For the text-containing cell, return its midpoint in [X, Y] coordinate format. 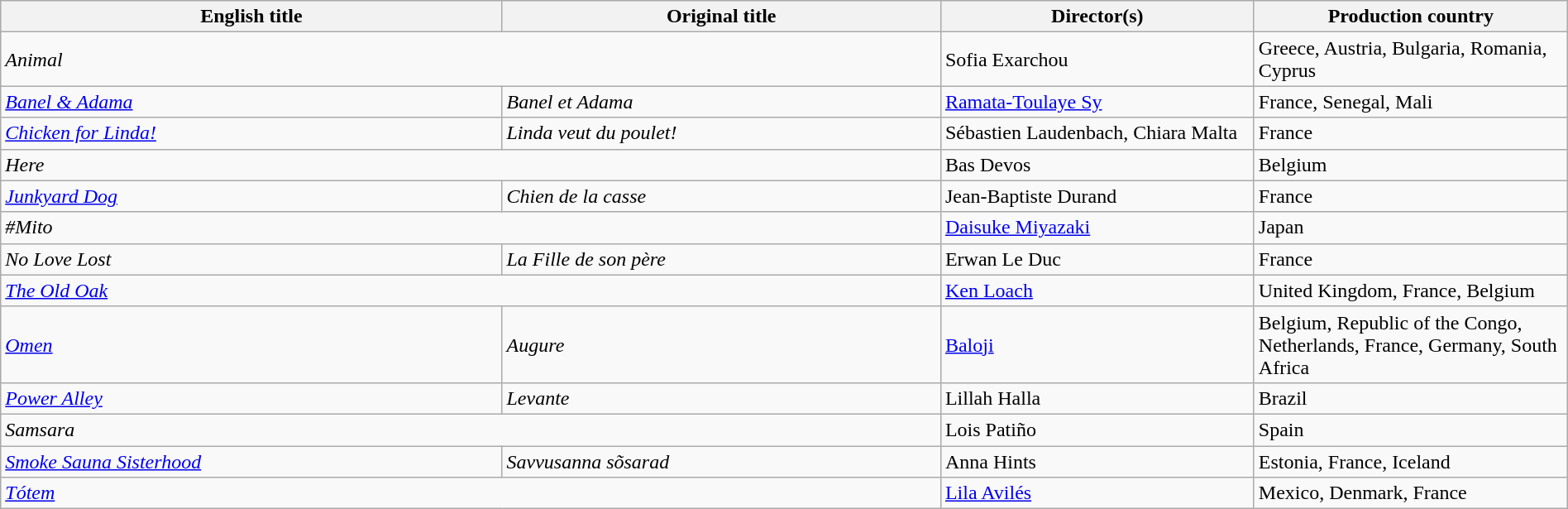
Mexico, Denmark, France [1411, 493]
Sébastien Laudenbach, Chiara Malta [1097, 133]
Baloji [1097, 344]
United Kingdom, France, Belgium [1411, 291]
Animal [471, 60]
The Old Oak [471, 291]
Brazil [1411, 398]
Augure [721, 344]
Japan [1411, 228]
Samsara [471, 430]
Spain [1411, 430]
Director(s) [1097, 17]
Estonia, France, Iceland [1411, 461]
Jean-Baptiste Durand [1097, 196]
Tótem [471, 493]
Ramata-Toulaye Sy [1097, 102]
Here [471, 165]
Belgium [1411, 165]
Lois Patiño [1097, 430]
Junkyard Dog [251, 196]
Levante [721, 398]
Erwan Le Duc [1097, 259]
France, Senegal, Mali [1411, 102]
Linda veut du poulet! [721, 133]
Ken Loach [1097, 291]
Banel et Adama [721, 102]
Greece, Austria, Bulgaria, Romania, Cyprus [1411, 60]
No Love Lost [251, 259]
Chicken for Linda! [251, 133]
#Mito [471, 228]
Lila Avilés [1097, 493]
Omen [251, 344]
Belgium, Republic of the Congo, Netherlands, France, Germany, South Africa [1411, 344]
Smoke Sauna Sisterhood [251, 461]
La Fille de son père [721, 259]
Lillah Halla [1097, 398]
Sofia Exarchou [1097, 60]
Chien de la casse [721, 196]
Anna Hints [1097, 461]
Daisuke Miyazaki [1097, 228]
Original title [721, 17]
Production country [1411, 17]
Bas Devos [1097, 165]
Savvusanna sõsarad [721, 461]
English title [251, 17]
Power Alley [251, 398]
Banel & Adama [251, 102]
